Pinpoint the cell where the given text exists, returning its [X, Y] midpoint coordinate. 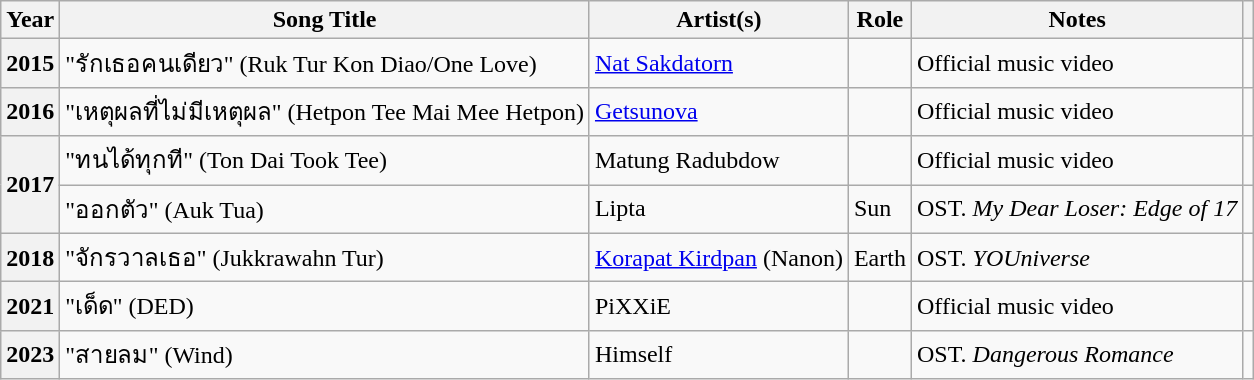
"ทนได้ทุกที" (Ton Dai Took Tee) [325, 160]
OST. YOUniverse [1076, 258]
Nat Sakdatorn [718, 64]
Year [30, 20]
OST. Dangerous Romance [1076, 354]
2021 [30, 306]
Role [880, 20]
2023 [30, 354]
Notes [1076, 20]
Song Title [325, 20]
"เด็ด" (DED) [325, 306]
OST. My Dear Loser: Edge of 17 [1076, 208]
2016 [30, 112]
Sun [880, 208]
Matung Radubdow [718, 160]
"สายลม" (Wind) [325, 354]
"รักเธอคนเดียว" (Ruk Tur Kon Diao/One Love) [325, 64]
2015 [30, 64]
2017 [30, 184]
Getsunova [718, 112]
Himself [718, 354]
2018 [30, 258]
Artist(s) [718, 20]
Korapat Kirdpan (Nanon) [718, 258]
"เหตุผลที่ไม่มีเหตุผล" (Hetpon Tee Mai Mee Hetpon) [325, 112]
"จักรวาลเธอ" (Jukkrawahn Tur) [325, 258]
Lipta [718, 208]
PiXXiE [718, 306]
"ออกตัว" (Auk Tua) [325, 208]
Earth [880, 258]
